Return [x, y] of the center of cell containing provided text 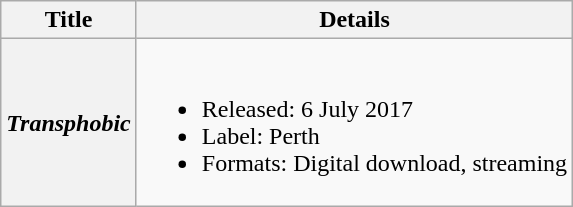
Transphobic [69, 122]
Released: 6 July 2017Label: PerthFormats: Digital download, streaming [354, 122]
Title [69, 20]
Details [354, 20]
